Scan for the cell matching the given text and deliver its [x, y] coordinate at center. 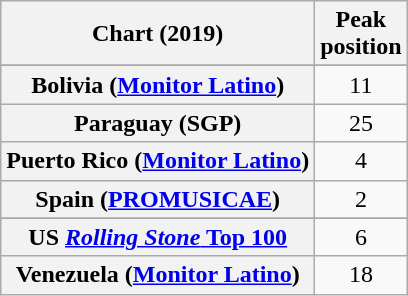
18 [361, 275]
Chart (2019) [158, 34]
4 [361, 161]
Paraguay (SGP) [158, 123]
Peakposition [361, 34]
US Rolling Stone Top 100 [158, 237]
6 [361, 237]
Venezuela (Monitor Latino) [158, 275]
Puerto Rico (Monitor Latino) [158, 161]
25 [361, 123]
11 [361, 85]
Spain (PROMUSICAE) [158, 199]
Bolivia (Monitor Latino) [158, 85]
2 [361, 199]
